Search for the cell housing the specified text and yield its (x, y) center coordinate. 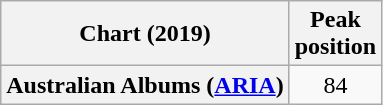
Australian Albums (ARIA) (145, 85)
84 (335, 85)
Peakposition (335, 34)
Chart (2019) (145, 34)
